Output the (X, Y) coordinate of the center of the cell containing the given text.  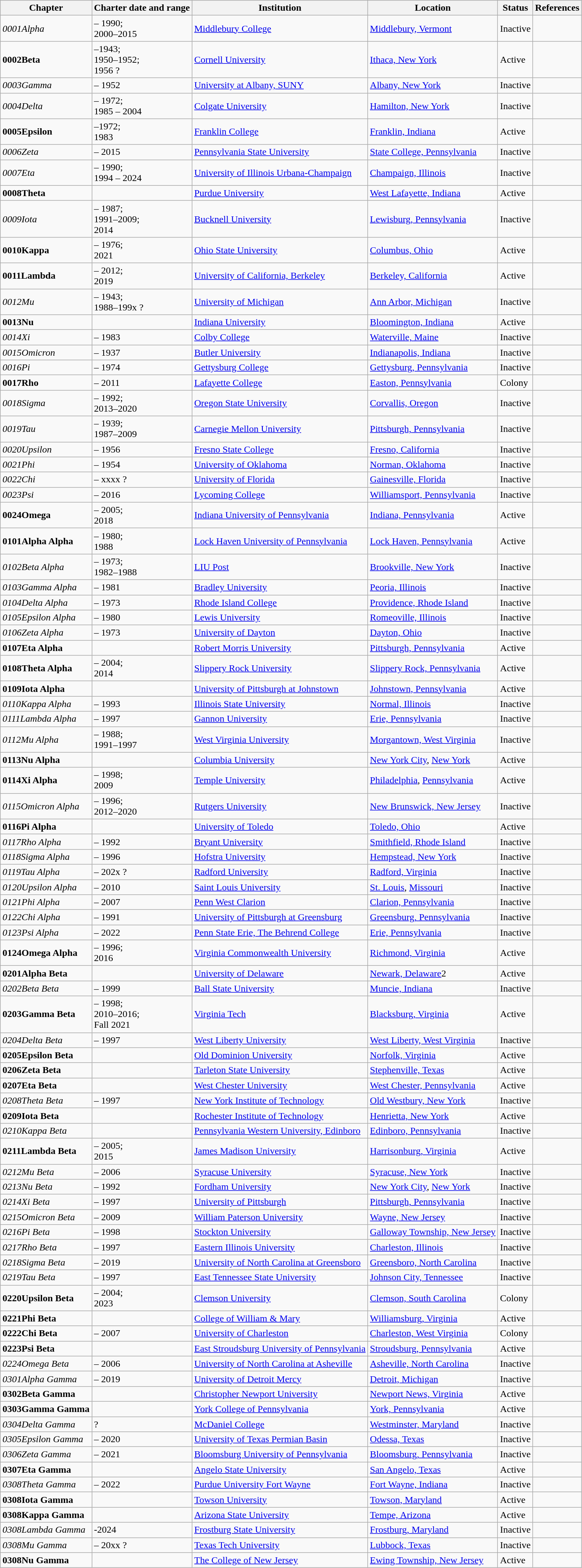
0308Lambda Gamma (46, 1530)
– 1998 (142, 1232)
Ewing Township, New Jersey (433, 1560)
0203Gamma Beta (46, 1014)
0114Xi Alpha (46, 780)
LIU Post (280, 567)
0308Iota Gamma (46, 1500)
Lewis University (280, 618)
0022Chi (46, 480)
– 1987;1991–2009;2014 (142, 219)
Radford, Virginia (433, 872)
Angelo State University (280, 1470)
– 2015 (142, 152)
– 1954 (142, 464)
0212Mu Beta (46, 1171)
Purdue University Fort Wayne (280, 1485)
Slippery Rock, Pennsylvania (433, 668)
0302Beta Gamma (46, 1394)
College of William & Mary (280, 1318)
0021Phi (46, 464)
Johnson City, Tennessee (433, 1277)
0308Mu Gamma (46, 1545)
0003Gamma (46, 85)
0306Zeta Gamma (46, 1454)
University of Charleston (280, 1333)
Ithaca, New York (433, 60)
0214Xi Beta (46, 1202)
Old Dominion University (280, 1055)
– 1998;2010–2016;Fall 2021 (142, 1014)
University of North Carolina at Greensboro (280, 1262)
Radford University (280, 872)
Ball State University (280, 988)
Bloomsburg University of Pennsylvania (280, 1454)
University of Pittsburgh at Greensburg (280, 917)
Virginia Commonwealth University (280, 953)
– 1974 (142, 368)
– 1990;1994 – 2024 (142, 172)
Lafayette College (280, 383)
0107Eta Alpha (46, 648)
Gettysburg College (280, 368)
Albany, New York (433, 85)
Champaign, Illinois (433, 172)
– 1988;1991–1997 (142, 739)
Stephenville, Texas (433, 1070)
University of Detroit Mercy (280, 1379)
Hofstra University (280, 857)
Smithfield, Rhode Island (433, 842)
Institution (280, 8)
Christopher Newport University (280, 1394)
Bucknell University (280, 219)
Bryant University (280, 842)
Lycoming College (280, 495)
Romeoville, Illinois (433, 618)
0005Epsilon (46, 132)
0117Rho Alpha (46, 842)
Oregon State University (280, 403)
Gannon University (280, 719)
Corvallis, Oregon (433, 403)
0122Chi Alpha (46, 917)
Towson, Maryland (433, 1500)
Hempstead, New York (433, 857)
Frostburg State University (280, 1530)
0210Kappa Beta (46, 1131)
– 1996;2012–2020 (142, 806)
St. Louis, Missouri (433, 887)
– 2016 (142, 495)
0308Kappa Gamma (46, 1515)
0102Beta Alpha (46, 567)
0015Omicron (46, 353)
Newark, Delaware2 (433, 973)
0115Omicron Alpha (46, 806)
0202Beta Beta (46, 988)
0206Zeta Beta (46, 1070)
Colby College (280, 337)
Clemson University (280, 1298)
–1943;1950–1952;1956 ? (142, 60)
0002Beta (46, 60)
0001Alpha (46, 29)
Rhode Island College (280, 602)
West Liberty, West Virginia (433, 1040)
Fort Wayne, Indiana (433, 1485)
– 20xx ? (142, 1545)
0010Kappa (46, 250)
0213Nu Beta (46, 1187)
Columbus, Ohio (433, 250)
0224Omega Beta (46, 1364)
– 1999 (142, 988)
– 1973;1982–1988 (142, 567)
Chapter (46, 8)
Odessa, Texas (433, 1439)
Middlebury College (280, 29)
University of Michigan (280, 302)
Indiana, Pennsylvania (433, 515)
Slippery Rock University (280, 668)
– 2004;2023 (142, 1298)
University of Delaware (280, 973)
– 2004;2014 (142, 668)
0217Rho Beta (46, 1247)
Stockton University (280, 1232)
– 1993 (142, 704)
? (142, 1424)
0220Upsilon Beta (46, 1298)
Fordham University (280, 1187)
Lubbock, Texas (433, 1545)
Lewisburg, Pennsylvania (433, 219)
York College of Pennsylvania (280, 1409)
– 1991 (142, 917)
Brookville, New York (433, 567)
– 1998;2009 (142, 780)
Charleston, Illinois (433, 1247)
Indiana University of Pennsylvania (280, 515)
Frostburg, Maryland (433, 1530)
– 1981 (142, 587)
0101Alpha Alpha (46, 541)
– 2012;2019 (142, 275)
Tarleton State University (280, 1070)
0223Psi Beta (46, 1348)
Pennsylvania State University (280, 152)
Arizona State University (280, 1515)
– 1972;1985 – 2004 (142, 106)
0118Sigma Alpha (46, 857)
0301Alpha Gamma (46, 1379)
0219Tau Beta (46, 1277)
Lock Haven University of Pennsylvania (280, 541)
University of Texas Permian Basin (280, 1439)
0303Gamma Gamma (46, 1409)
– 1983 (142, 337)
West Liberty University (280, 1040)
New Brunswick, New Jersey (433, 806)
West Chester, Pennsylvania (433, 1085)
Wayne, New Jersey (433, 1217)
Harrisonburg, Virginia (433, 1151)
Richmond, Virginia (433, 953)
Newport News, Virginia (433, 1394)
Fresno, California (433, 449)
0105Epsilon Alpha (46, 618)
Old Westbury, New York (433, 1100)
Philadelphia, Pennsylvania (433, 780)
Greensburg, Pennsylvania (433, 917)
State College, Pennsylvania (433, 152)
–1972;1983 (142, 132)
Franklin College (280, 132)
Penn State Erie, The Behrend College (280, 932)
0205Epsilon Beta (46, 1055)
0009Iota (46, 219)
0215Omicron Beta (46, 1217)
– 1980 (142, 618)
– 1990;2000–2015 (142, 29)
0119Tau Alpha (46, 872)
Norman, Oklahoma (433, 464)
University of Pittsburgh (280, 1202)
Edinboro, Pennsylvania (433, 1131)
Syracuse, New York (433, 1171)
Dayton, Ohio (433, 633)
– 1939;1987–2009 (142, 429)
0112Mu Alpha (46, 739)
Towson University (280, 1500)
0111Lambda Alpha (46, 719)
0103Gamma Alpha (46, 587)
Galloway Township, New Jersey (433, 1232)
0116Pi Alpha (46, 826)
0124Omega Alpha (46, 953)
University at Albany, SUNY (280, 85)
0123Psi Alpha (46, 932)
– 1976;2021 (142, 250)
University of Toledo (280, 826)
New York Institute of Technology (280, 1100)
Easton, Pennsylvania (433, 383)
Rochester Institute of Technology (280, 1115)
East Tennessee State University (280, 1277)
Blacksburg, Virginia (433, 1014)
University of Dayton (280, 633)
Ann Arbor, Michigan (433, 302)
Pennsylvania Western University, Edinboro (280, 1131)
0305Epsilon Gamma (46, 1439)
0207Eta Beta (46, 1085)
0011Lambda (46, 275)
Bloomington, Indiana (433, 322)
William Paterson University (280, 1217)
– 1956 (142, 449)
Toledo, Ohio (433, 826)
– 1952 (142, 85)
West Virginia University (280, 739)
0012Mu (46, 302)
Norfolk, Virginia (433, 1055)
0308Nu Gamma (46, 1560)
0201Alpha Beta (46, 973)
– 2021 (142, 1454)
Berkeley, California (433, 275)
James Madison University (280, 1151)
– xxxx ? (142, 480)
0023Psi (46, 495)
– 2011 (142, 383)
– 2020 (142, 1439)
Colgate University (280, 106)
0216Pi Beta (46, 1232)
Westminster, Maryland (433, 1424)
Location (433, 8)
0308Theta Gamma (46, 1485)
– 2009 (142, 1217)
0113Nu Alpha (46, 760)
0110Kappa Alpha (46, 704)
Providence, Rhode Island (433, 602)
– 1937 (142, 353)
Texas Tech University (280, 1545)
Lock Haven, Pennsylvania (433, 541)
Bradley University (280, 587)
0104Delta Alpha (46, 602)
0018Sigma (46, 403)
Peoria, Illinois (433, 587)
Williamsport, Pennsylvania (433, 495)
0222Chi Beta (46, 1333)
Columbia University (280, 760)
Penn West Clarion (280, 902)
Indiana University (280, 322)
Purdue University (280, 193)
0004Delta (46, 106)
0007Eta (46, 172)
Middlebury, Vermont (433, 29)
San Angelo, Texas (433, 1470)
Johnstown, Pennsylvania (433, 689)
Morgantown, West Virginia (433, 739)
0218Sigma Beta (46, 1262)
Rutgers University (280, 806)
Bloomsburg, Pennsylvania (433, 1454)
Asheville, North Carolina (433, 1364)
Clemson, South Carolina (433, 1298)
Carnegie Mellon University (280, 429)
West Lafayette, Indiana (433, 193)
Syracuse University (280, 1171)
– 1996 (142, 857)
West Chester University (280, 1085)
0020Upsilon (46, 449)
East Stroudsburg University of Pennsylvania (280, 1348)
The College of New Jersey (280, 1560)
0307Eta Gamma (46, 1470)
Williamsburg, Virginia (433, 1318)
– 1943;1988–199x ? (142, 302)
Status (515, 8)
Tempe, Arizona (433, 1515)
Saint Louis University (280, 887)
Charter date and range (142, 8)
0106Zeta Alpha (46, 633)
– 2005;2015 (142, 1151)
Franklin, Indiana (433, 132)
0204Delta Beta (46, 1040)
References (557, 8)
0008Theta (46, 193)
– 1992;2013–2020 (142, 403)
0019Tau (46, 429)
0109Iota Alpha (46, 689)
University of Pittsburgh at Johnstown (280, 689)
– 1980;1988 (142, 541)
0017Rho (46, 383)
Butler University (280, 353)
Robert Morris University (280, 648)
0209Iota Beta (46, 1115)
0211Lambda Beta (46, 1151)
Detroit, Michigan (433, 1379)
Indianapolis, Indiana (433, 353)
0108Theta Alpha (46, 668)
0013Nu (46, 322)
Waterville, Maine (433, 337)
Fresno State College (280, 449)
University of Oklahoma (280, 464)
University of Florida (280, 480)
0304Delta Gamma (46, 1424)
Gainesville, Florida (433, 480)
Temple University (280, 780)
Henrietta, New York (433, 1115)
0016Pi (46, 368)
0014Xi (46, 337)
– 2005;2018 (142, 515)
York, Pennsylvania (433, 1409)
0024Omega (46, 515)
0221Phi Beta (46, 1318)
Illinois State University (280, 704)
University of Illinois Urbana-Champaign (280, 172)
-2024 (142, 1530)
– 202x ? (142, 872)
Normal, Illinois (433, 704)
University of California, Berkeley (280, 275)
Cornell University (280, 60)
Ohio State University (280, 250)
Virginia Tech (280, 1014)
– 2010 (142, 887)
Muncie, Indiana (433, 988)
0208Theta Beta (46, 1100)
Greensboro, North Carolina (433, 1262)
Hamilton, New York (433, 106)
0006Zeta (46, 152)
Stroudsburg, Pennsylvania (433, 1348)
McDaniel College (280, 1424)
0121Phi Alpha (46, 902)
Clarion, Pennsylvania (433, 902)
Charleston, West Virginia (433, 1333)
Eastern Illinois University (280, 1247)
University of North Carolina at Asheville (280, 1364)
Gettysburg, Pennsylvania (433, 368)
– 1996;2016 (142, 953)
0120Upsilon Alpha (46, 887)
